Capture the cell that displays the provided text and extract its (X, Y) central coordinate. 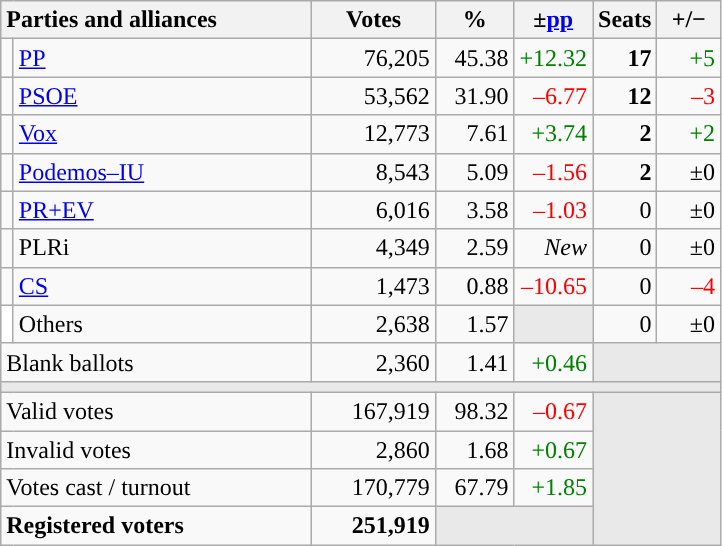
–1.56 (554, 172)
31.90 (474, 96)
2,638 (374, 324)
Votes (374, 20)
+5 (689, 58)
+3.74 (554, 134)
3.58 (474, 210)
8,543 (374, 172)
1.41 (474, 362)
New (554, 248)
Parties and alliances (156, 20)
+2 (689, 134)
67.79 (474, 488)
+1.85 (554, 488)
Podemos–IU (162, 172)
Votes cast / turnout (156, 488)
Others (162, 324)
1.57 (474, 324)
2,860 (374, 449)
–6.77 (554, 96)
+0.46 (554, 362)
1.68 (474, 449)
Seats (625, 20)
+/− (689, 20)
±pp (554, 20)
2,360 (374, 362)
PR+EV (162, 210)
Vox (162, 134)
5.09 (474, 172)
–10.65 (554, 286)
0.88 (474, 286)
PLRi (162, 248)
–4 (689, 286)
Valid votes (156, 411)
45.38 (474, 58)
1,473 (374, 286)
Registered voters (156, 526)
4,349 (374, 248)
167,919 (374, 411)
98.32 (474, 411)
170,779 (374, 488)
PP (162, 58)
251,919 (374, 526)
2.59 (474, 248)
6,016 (374, 210)
7.61 (474, 134)
Invalid votes (156, 449)
–0.67 (554, 411)
CS (162, 286)
+0.67 (554, 449)
PSOE (162, 96)
76,205 (374, 58)
53,562 (374, 96)
% (474, 20)
17 (625, 58)
+12.32 (554, 58)
12,773 (374, 134)
Blank ballots (156, 362)
–3 (689, 96)
–1.03 (554, 210)
12 (625, 96)
